Determine the [X, Y] coordinate at the center of the cell enclosing the given text.  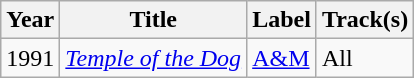
Track(s) [364, 20]
Label [282, 20]
1991 [30, 58]
Year [30, 20]
A&M [282, 58]
All [364, 58]
Title [154, 20]
Temple of the Dog [154, 58]
